Provide the [X, Y] coordinate of the cell's center where the given text is located.  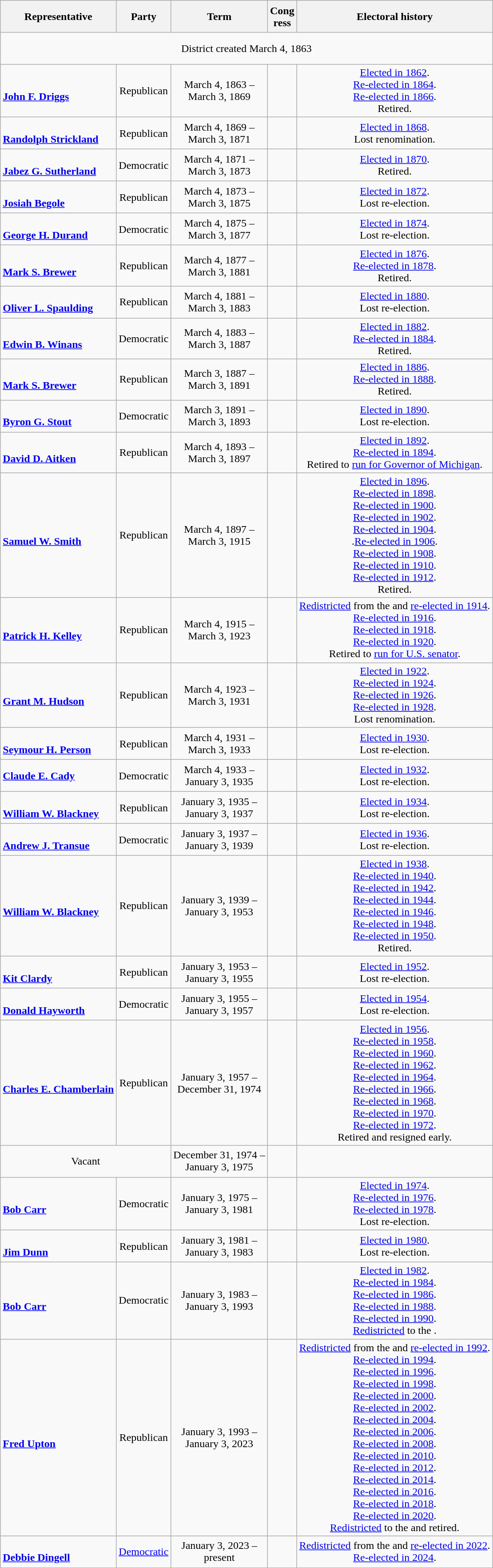
Andrew J. Transue [59, 839]
District created March 4, 1863 [246, 48]
March 4, 1931 –March 3, 1933 [219, 743]
Seymour H. Person [59, 743]
Elected in 1874.Lost re-election. [394, 229]
March 4, 1915 –March 3, 1923 [219, 630]
Elected in 1890.Lost re-election. [394, 416]
January 3, 1975 –January 3, 1981 [219, 1203]
Josiah Begole [59, 197]
Elected in 1938.Re-elected in 1940.Re-elected in 1942.Re-elected in 1944.Re-elected in 1946.Re-elected in 1948.Re-elected in 1950.Retired. [394, 906]
Elected in 1934.Lost re-election. [394, 807]
Randolph Strickland [59, 133]
January 3, 2023 –present [219, 1552]
Fred Upton [59, 1438]
Representative [59, 16]
Elected in 1974.Re-elected in 1976.Re-elected in 1978.Lost re-election. [394, 1203]
David D. Aitken [59, 452]
Electoral history [394, 16]
Elected in 1882.Re-elected in 1884.Retired. [394, 339]
Donald Hayworth [59, 1004]
John F. Driggs [59, 91]
March 3, 1891 –March 3, 1893 [219, 416]
Claude E. Cady [59, 775]
Jim Dunn [59, 1246]
March 4, 1933 –January 3, 1935 [219, 775]
January 3, 1955 –January 3, 1957 [219, 1004]
George H. Durand [59, 229]
Term [219, 16]
January 3, 1939 –January 3, 1953 [219, 906]
Byron G. Stout [59, 416]
Elected in 1982.Re-elected in 1984.Re-elected in 1986.Re-elected in 1988.Re-elected in 1990.Redistricted to the . [394, 1300]
March 4, 1871 –March 3, 1873 [219, 165]
Vacant [86, 1161]
Charles E. Chamberlain [59, 1082]
Samuel W. Smith [59, 535]
Elected in 1936.Lost re-election. [394, 839]
March 4, 1873 –March 3, 1875 [219, 197]
Elected in 1862.Re-elected in 1864.Re-elected in 1866.Retired. [394, 91]
Elected in 1952.Lost re-election. [394, 972]
January 3, 1937 –January 3, 1939 [219, 839]
Kit Clardy [59, 972]
Elected in 1886.Re-elected in 1888.Retired. [394, 379]
January 3, 1983 –January 3, 1993 [219, 1300]
Debbie Dingell [59, 1552]
March 4, 1883 –March 3, 1887 [219, 339]
March 4, 1877 –March 3, 1881 [219, 266]
Congress [282, 16]
January 3, 1957 –December 31, 1974 [219, 1082]
Elected in 1876.Re-elected in 1878.Retired. [394, 266]
Elected in 1868.Lost renomination. [394, 133]
March 4, 1869 –March 3, 1871 [219, 133]
Patrick H. Kelley [59, 630]
Edwin B. Winans [59, 339]
January 3, 1993 –January 3, 2023 [219, 1438]
Elected in 1930.Lost re-election. [394, 743]
January 3, 1953 –January 3, 1955 [219, 972]
Elected in 1980.Lost re-election. [394, 1246]
December 31, 1974 –January 3, 1975 [219, 1161]
Party [144, 16]
March 4, 1881 –March 3, 1883 [219, 302]
January 3, 1935 –January 3, 1937 [219, 807]
Elected in 1880.Lost re-election. [394, 302]
Redistricted from the and re-elected in 2022.Re-elected in 2024. [394, 1552]
March 4, 1863 –March 3, 1869 [219, 91]
Elected in 1922.Re-elected in 1924.Re-elected in 1926.Re-elected in 1928.Lost renomination. [394, 695]
Elected in 1872.Lost re-election. [394, 197]
Elected in 1932.Lost re-election. [394, 775]
Jabez G. Sutherland [59, 165]
Grant M. Hudson [59, 695]
March 4, 1893 –March 3, 1897 [219, 452]
March 3, 1887 – March 3, 1891 [219, 379]
March 4, 1897 –March 3, 1915 [219, 535]
Elected in 1954.Lost re-election. [394, 1004]
Oliver L. Spaulding [59, 302]
January 3, 1981 –January 3, 1983 [219, 1246]
Redistricted from the and re-elected in 1914.Re-elected in 1916.Re-elected in 1918.Re-elected in 1920.Retired to run for U.S. senator. [394, 630]
March 4, 1923 –March 3, 1931 [219, 695]
March 4, 1875 –March 3, 1877 [219, 229]
Elected in 1892.Re-elected in 1894.Retired to run for Governor of Michigan. [394, 452]
Elected in 1870.Retired. [394, 165]
